Pinpoint the cell where the given text exists, returning its (X, Y) midpoint coordinate. 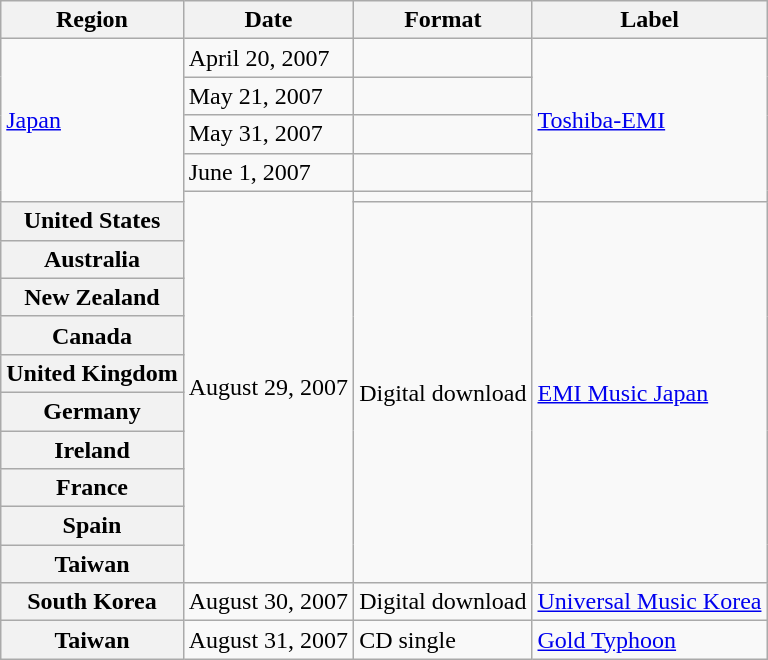
South Korea (92, 602)
Date (268, 20)
United Kingdom (92, 373)
CD single (443, 640)
August 31, 2007 (268, 640)
August 30, 2007 (268, 602)
France (92, 488)
Gold Typhoon (650, 640)
Toshiba-EMI (650, 120)
Australia (92, 259)
EMI Music Japan (650, 392)
New Zealand (92, 297)
Format (443, 20)
Universal Music Korea (650, 602)
Ireland (92, 449)
May 21, 2007 (268, 96)
April 20, 2007 (268, 58)
United States (92, 221)
Label (650, 20)
Spain (92, 526)
August 29, 2007 (268, 387)
Japan (92, 120)
Region (92, 20)
Germany (92, 411)
May 31, 2007 (268, 134)
Canada (92, 335)
June 1, 2007 (268, 172)
